From the cell containing the given text, extract its center point as (x, y) coordinate. 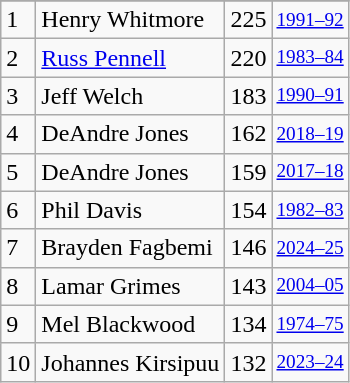
220 (248, 58)
Phil Davis (130, 210)
1990–91 (310, 96)
2004–05 (310, 286)
8 (18, 286)
159 (248, 172)
6 (18, 210)
7 (18, 248)
183 (248, 96)
143 (248, 286)
Brayden Fagbemi (130, 248)
1983–84 (310, 58)
146 (248, 248)
Lamar Grimes (130, 286)
1982–83 (310, 210)
3 (18, 96)
1991–92 (310, 20)
2 (18, 58)
Jeff Welch (130, 96)
1974–75 (310, 324)
154 (248, 210)
Johannes Kirsipuu (130, 362)
Russ Pennell (130, 58)
4 (18, 134)
2024–25 (310, 248)
10 (18, 362)
2018–19 (310, 134)
132 (248, 362)
9 (18, 324)
1 (18, 20)
162 (248, 134)
Mel Blackwood (130, 324)
134 (248, 324)
5 (18, 172)
2017–18 (310, 172)
Henry Whitmore (130, 20)
2023–24 (310, 362)
225 (248, 20)
